Search for the cell housing the specified text and yield its [x, y] center coordinate. 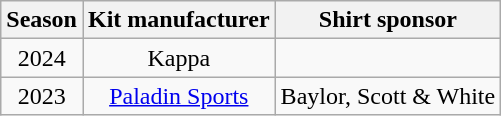
Season [42, 20]
Kappa [178, 58]
Shirt sponsor [388, 20]
Kit manufacturer [178, 20]
Paladin Sports [178, 96]
2024 [42, 58]
2023 [42, 96]
Baylor, Scott & White [388, 96]
